From the cell containing the given text, extract its center point as [X, Y] coordinate. 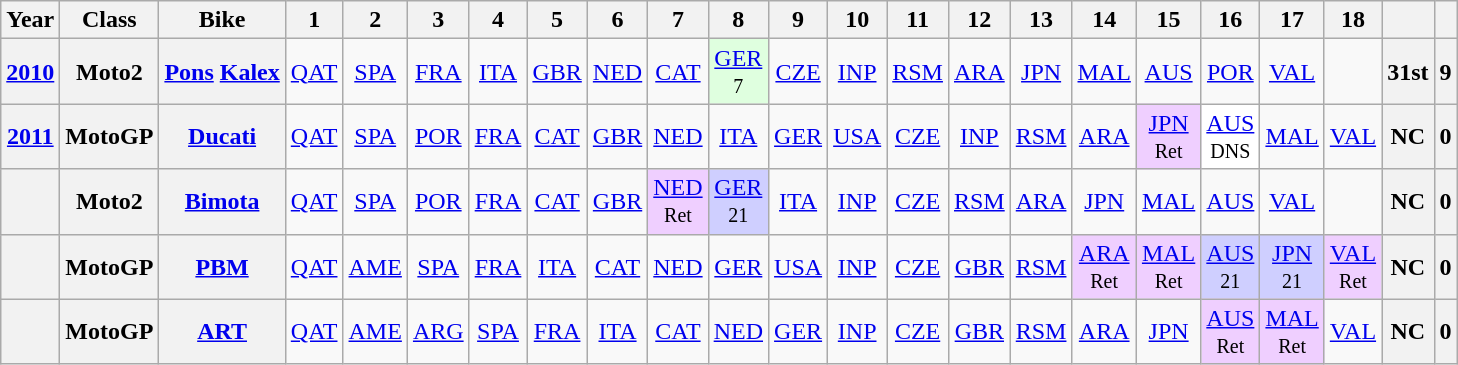
18 [1352, 20]
1 [314, 20]
8 [738, 20]
Class [110, 20]
GER7 [738, 72]
16 [1230, 20]
Pons Kalex [222, 72]
10 [858, 20]
14 [1104, 20]
11 [918, 20]
PBM [222, 266]
JPN21 [1292, 266]
4 [498, 20]
2011 [30, 136]
Bimota [222, 202]
15 [1168, 20]
13 [1041, 20]
5 [557, 20]
7 [678, 20]
AUSRet [1230, 332]
12 [979, 20]
3 [438, 20]
Year [30, 20]
AUSDNS [1230, 136]
2 [375, 20]
GER21 [738, 202]
31st [1408, 72]
2010 [30, 72]
AUS21 [1230, 266]
17 [1292, 20]
Bike [222, 20]
VALRet [1352, 266]
Ducati [222, 136]
6 [617, 20]
ARARet [1104, 266]
JPNRet [1168, 136]
NEDRet [678, 202]
ART [222, 332]
ARG [438, 332]
